From the cell containing the given text, extract its center point as (X, Y) coordinate. 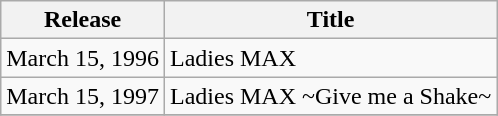
Ladies MAX ~Give me a Shake~ (330, 96)
March 15, 1996 (83, 58)
March 15, 1997 (83, 96)
Ladies MAX (330, 58)
Release (83, 20)
Title (330, 20)
